Detect which cell encompasses the target text, then output its (x, y) center coordinate. 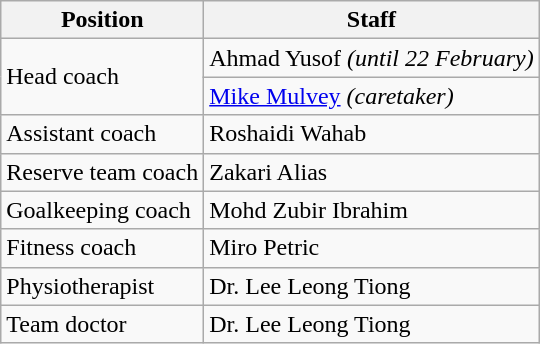
Position (102, 20)
Ahmad Yusof (until 22 February) (372, 58)
Head coach (102, 77)
Zakari Alias (372, 172)
Physiotherapist (102, 286)
Reserve team coach (102, 172)
Team doctor (102, 324)
Goalkeeping coach (102, 210)
Staff (372, 20)
Fitness coach (102, 248)
Mike Mulvey (caretaker) (372, 96)
Mohd Zubir Ibrahim (372, 210)
Roshaidi Wahab (372, 134)
Assistant coach (102, 134)
Miro Petric (372, 248)
